Extract the [X, Y] coordinate from the center of the cell holding the provided text.  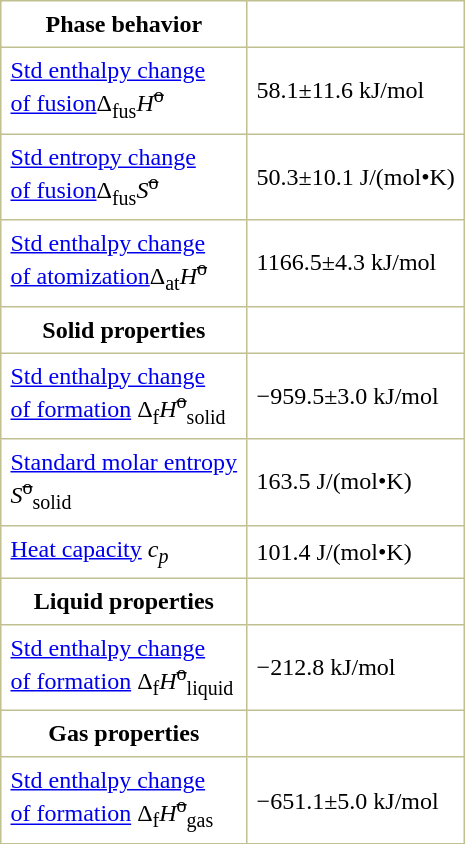
Solid properties [124, 329]
1166.5±4.3 kJ/mol [356, 263]
58.1±11.6 kJ/mol [356, 90]
Liquid properties [124, 601]
−959.5±3.0 kJ/mol [356, 396]
Std enthalpy changeof formation ΔfHosolid [124, 396]
101.4 J/(mol•K) [356, 552]
Phase behavior [124, 24]
−212.8 kJ/mol [356, 667]
Standard molar entropySosolid [124, 482]
−651.1±5.0 kJ/mol [356, 800]
50.3±10.1 J/(mol•K) [356, 177]
Std enthalpy changeof fusionΔfusHo [124, 90]
Std enthalpy changeof atomizationΔatHo [124, 263]
Std enthalpy changeof formation ΔfHogas [124, 800]
Gas properties [124, 734]
Std entropy changeof fusionΔfusSo [124, 177]
Std enthalpy changeof formation ΔfHoliquid [124, 667]
163.5 J/(mol•K) [356, 482]
Heat capacity cp [124, 552]
